From the cell containing the given text, extract its center point as [x, y] coordinate. 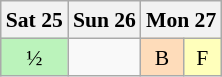
B [162, 56]
Mon 27 [181, 20]
Sun 26 [104, 20]
Sat 25 [34, 20]
F [202, 56]
½ [34, 56]
